Search for the cell housing the specified text and yield its [X, Y] center coordinate. 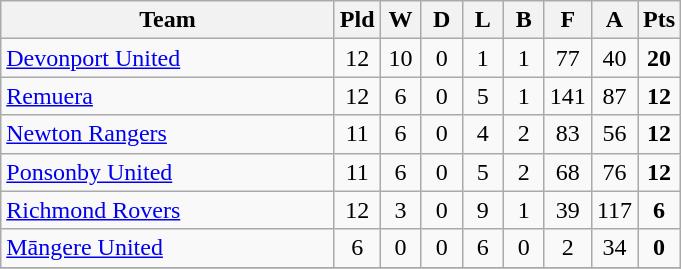
A [614, 20]
L [482, 20]
D [442, 20]
W [400, 20]
117 [614, 210]
34 [614, 248]
10 [400, 58]
83 [568, 134]
3 [400, 210]
Newton Rangers [168, 134]
Ponsonby United [168, 172]
F [568, 20]
Remuera [168, 96]
B [524, 20]
141 [568, 96]
68 [568, 172]
Team [168, 20]
Richmond Rovers [168, 210]
40 [614, 58]
39 [568, 210]
Pts [660, 20]
77 [568, 58]
Pld [357, 20]
4 [482, 134]
9 [482, 210]
87 [614, 96]
Māngere United [168, 248]
76 [614, 172]
56 [614, 134]
Devonport United [168, 58]
20 [660, 58]
